Return the (x, y) coordinate for the center point of the cell that contains the specified text.  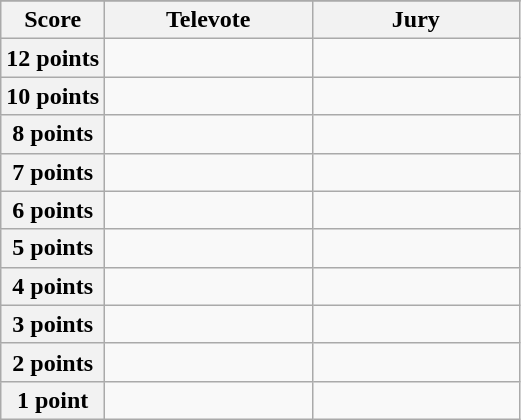
1 point (53, 400)
10 points (53, 96)
3 points (53, 324)
7 points (53, 172)
12 points (53, 58)
6 points (53, 210)
5 points (53, 248)
Televote (209, 20)
Jury (416, 20)
4 points (53, 286)
Score (53, 20)
2 points (53, 362)
8 points (53, 134)
